Provide the (X, Y) coordinate of the cell's center where the given text is located.  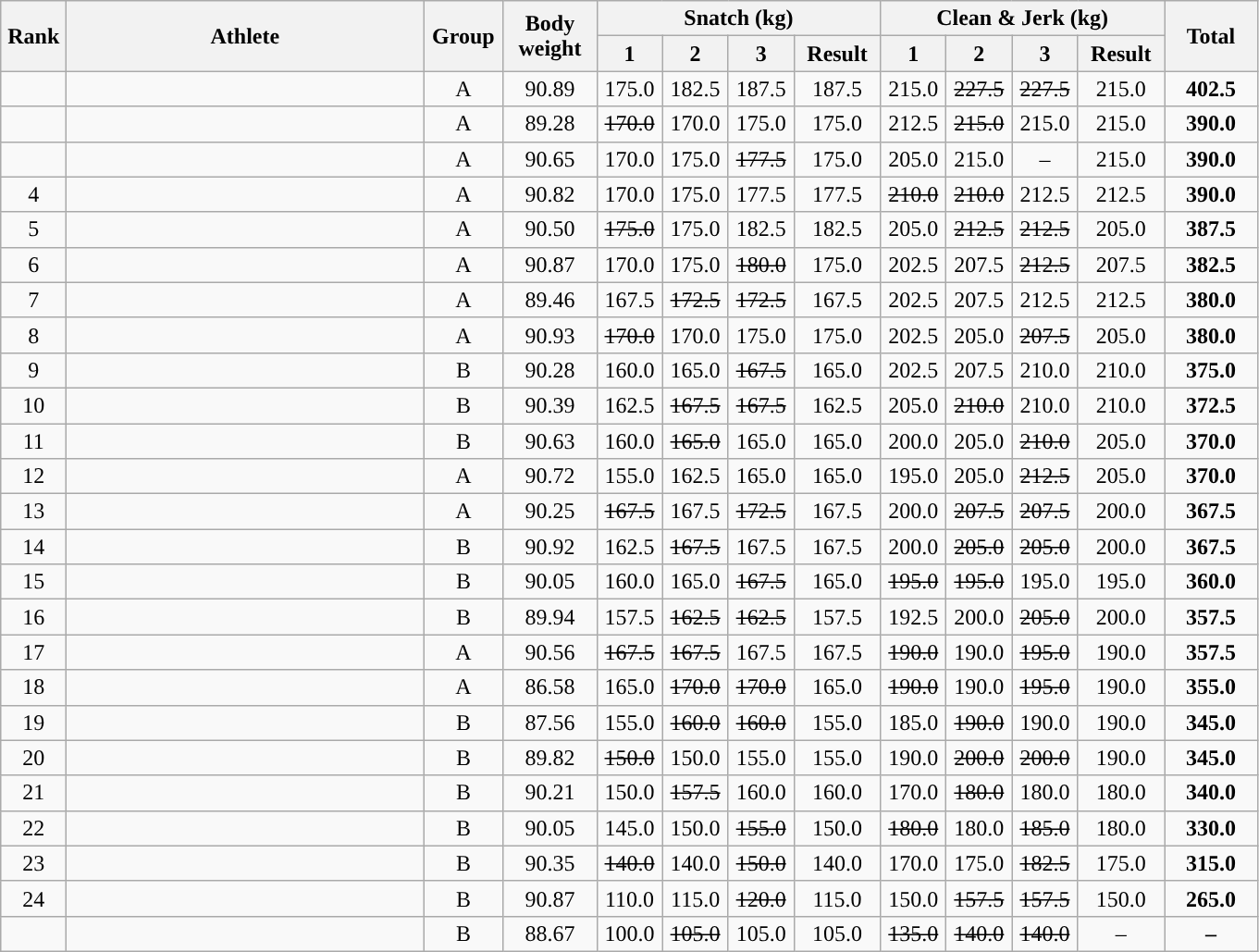
90.63 (549, 441)
90.28 (549, 370)
12 (33, 476)
120.0 (760, 898)
23 (33, 863)
9 (33, 370)
90.89 (549, 89)
Clean & Jerk (kg) (1023, 19)
20 (33, 758)
Body weight (549, 36)
5 (33, 229)
90.21 (549, 793)
7 (33, 300)
10 (33, 405)
24 (33, 898)
90.56 (549, 652)
Snatch (kg) (738, 19)
14 (33, 547)
21 (33, 793)
89.82 (549, 758)
340.0 (1210, 793)
89.46 (549, 300)
90.92 (549, 547)
110.0 (629, 898)
315.0 (1210, 863)
90.25 (549, 512)
375.0 (1210, 370)
330.0 (1210, 828)
22 (33, 828)
18 (33, 687)
Group (463, 36)
387.5 (1210, 229)
87.56 (549, 723)
90.65 (549, 159)
17 (33, 652)
90.50 (549, 229)
Rank (33, 36)
89.94 (549, 617)
88.67 (549, 933)
360.0 (1210, 582)
90.72 (549, 476)
90.82 (549, 194)
90.35 (549, 863)
90.39 (549, 405)
192.5 (914, 617)
6 (33, 265)
265.0 (1210, 898)
135.0 (914, 933)
372.5 (1210, 405)
11 (33, 441)
100.0 (629, 933)
402.5 (1210, 89)
89.28 (549, 124)
13 (33, 512)
16 (33, 617)
Total (1210, 36)
90.93 (549, 335)
382.5 (1210, 265)
4 (33, 194)
355.0 (1210, 687)
145.0 (629, 828)
19 (33, 723)
15 (33, 582)
Athlete (245, 36)
86.58 (549, 687)
8 (33, 335)
